Detect which cell encompasses the target text, then output its [x, y] center coordinate. 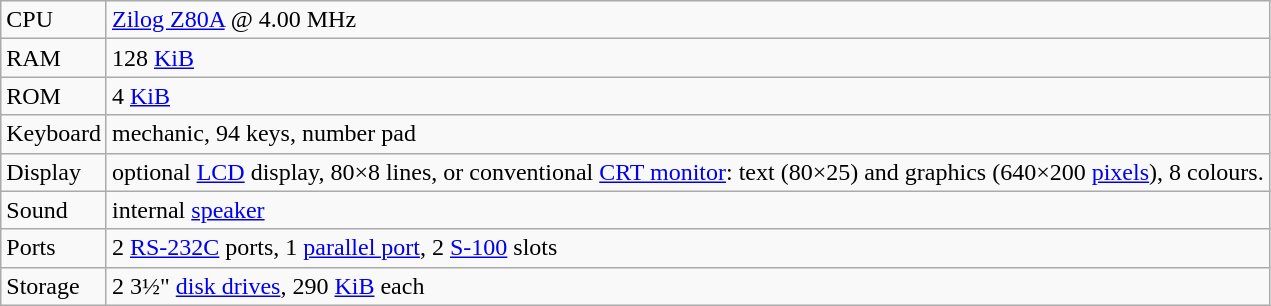
Keyboard [54, 134]
Storage [54, 286]
mechanic, 94 keys, number pad [688, 134]
CPU [54, 20]
128 KiB [688, 58]
4 KiB [688, 96]
Sound [54, 210]
2 3½" disk drives, 290 KiB each [688, 286]
internal speaker [688, 210]
Ports [54, 248]
optional LCD display, 80×8 lines, or conventional CRT monitor: text (80×25) and graphics (640×200 pixels), 8 colours. [688, 172]
Zilog Z80A @ 4.00 MHz [688, 20]
ROM [54, 96]
Display [54, 172]
2 RS-232C ports, 1 parallel port, 2 S-100 slots [688, 248]
RAM [54, 58]
